Determine the (X, Y) coordinate at the center of the cell enclosing the given text.  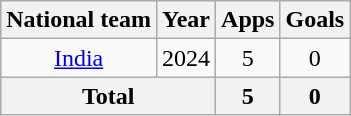
Goals (315, 20)
National team (79, 20)
Year (186, 20)
Apps (248, 20)
India (79, 58)
2024 (186, 58)
Total (108, 96)
